Provide the (x, y) coordinate of the cell's center where the given text is located.  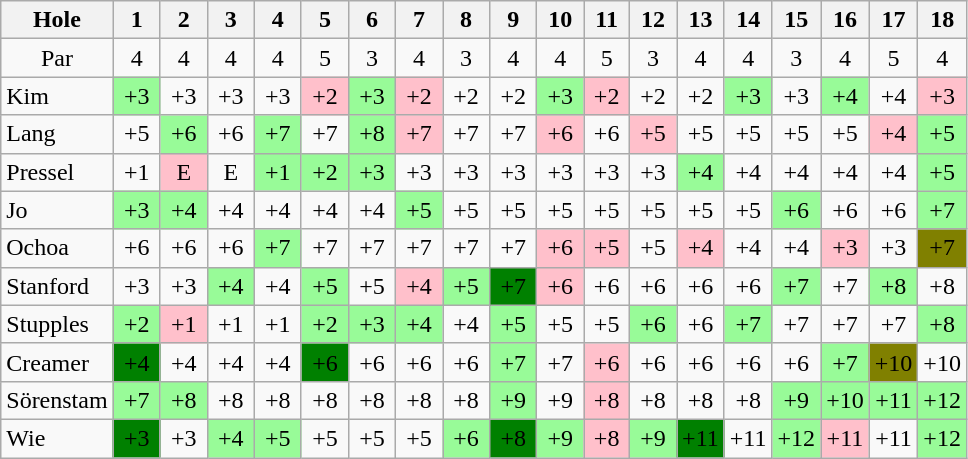
Hole (57, 20)
17 (894, 20)
Kim (57, 96)
Ochoa (57, 248)
13 (701, 20)
Jo (57, 210)
11 (607, 20)
1 (136, 20)
18 (942, 20)
Creamer (57, 362)
Stanford (57, 286)
Wie (57, 438)
8 (466, 20)
2 (184, 20)
Par (57, 58)
10 (560, 20)
16 (846, 20)
Stupples (57, 324)
Pressel (57, 172)
Lang (57, 134)
6 (372, 20)
15 (796, 20)
7 (420, 20)
12 (654, 20)
14 (748, 20)
9 (514, 20)
Sörenstam (57, 400)
